Pinpoint the cell where the given text exists, returning its [x, y] midpoint coordinate. 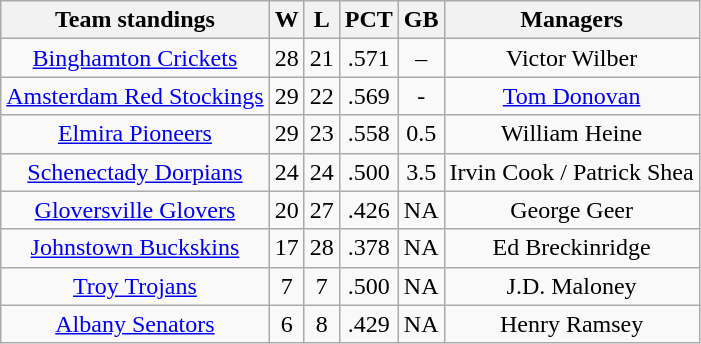
8 [322, 324]
.558 [368, 134]
- [421, 96]
Managers [572, 20]
– [421, 58]
Tom Donovan [572, 96]
22 [322, 96]
PCT [368, 20]
Ed Breckinridge [572, 248]
17 [286, 248]
J.D. Maloney [572, 286]
.378 [368, 248]
L [322, 20]
23 [322, 134]
3.5 [421, 172]
Victor Wilber [572, 58]
6 [286, 324]
Irvin Cook / Patrick Shea [572, 172]
Troy Trojans [135, 286]
Team standings [135, 20]
Albany Senators [135, 324]
.426 [368, 210]
Gloversville Glovers [135, 210]
.569 [368, 96]
GB [421, 20]
Schenectady Dorpians [135, 172]
20 [286, 210]
Binghamton Crickets [135, 58]
21 [322, 58]
Henry Ramsey [572, 324]
Johnstown Buckskins [135, 248]
William Heine [572, 134]
.571 [368, 58]
Amsterdam Red Stockings [135, 96]
.429 [368, 324]
George Geer [572, 210]
W [286, 20]
27 [322, 210]
0.5 [421, 134]
Elmira Pioneers [135, 134]
